Output the (X, Y) coordinate of the center of the cell containing the given text.  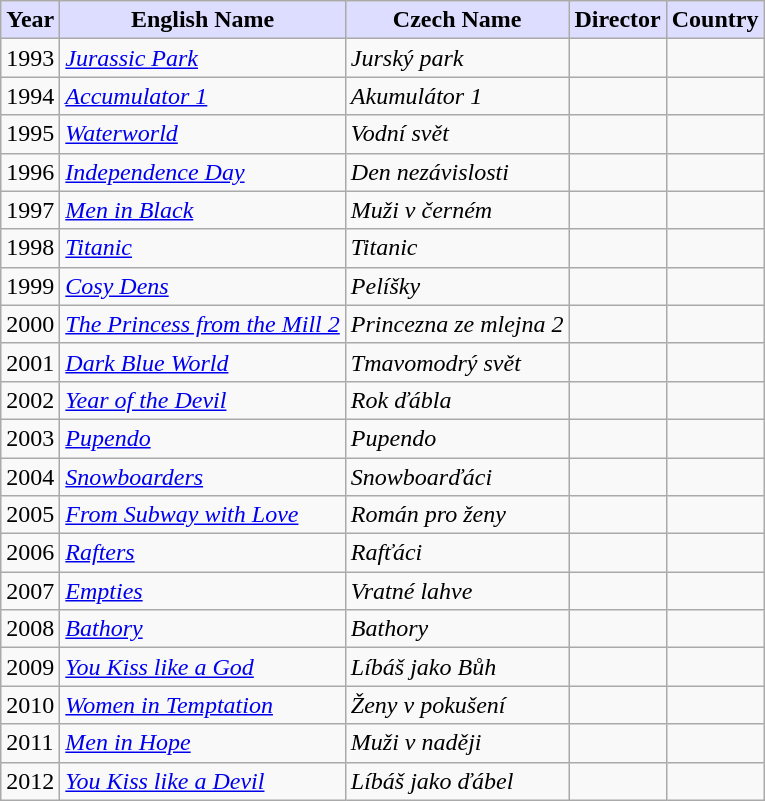
Jurassic Park (202, 58)
You Kiss like a Devil (202, 781)
2012 (30, 781)
Tmavomodrý svět (457, 362)
Rafťáci (457, 553)
Year (30, 20)
Year of the Devil (202, 400)
Director (618, 20)
Empties (202, 591)
1994 (30, 96)
Country (715, 20)
Men in Hope (202, 743)
2000 (30, 324)
Den nezávislosti (457, 172)
Independence Day (202, 172)
2001 (30, 362)
2005 (30, 515)
2011 (30, 743)
Snowboarders (202, 477)
Vratné lahve (457, 591)
The Princess from the Mill 2 (202, 324)
2006 (30, 553)
Muži v naději (457, 743)
Accumulator 1 (202, 96)
2002 (30, 400)
Vodní svět (457, 134)
Ženy v pokušení (457, 705)
1996 (30, 172)
2004 (30, 477)
Pelíšky (457, 286)
Men in Black (202, 210)
2003 (30, 438)
Líbáš jako Bůh (457, 667)
Rok ďábla (457, 400)
Czech Name (457, 20)
Muži v černém (457, 210)
1999 (30, 286)
From Subway with Love (202, 515)
Dark Blue World (202, 362)
You Kiss like a God (202, 667)
Cosy Dens (202, 286)
Waterworld (202, 134)
Líbáš jako ďábel (457, 781)
2008 (30, 629)
1997 (30, 210)
2010 (30, 705)
Snowboarďáci (457, 477)
1993 (30, 58)
1998 (30, 248)
2009 (30, 667)
English Name (202, 20)
2007 (30, 591)
1995 (30, 134)
Princezna ze mlejna 2 (457, 324)
Akumulátor 1 (457, 96)
Jurský park (457, 58)
Rafters (202, 553)
Román pro ženy (457, 515)
Women in Temptation (202, 705)
